Scan for the cell matching the given text and deliver its (x, y) coordinate at center. 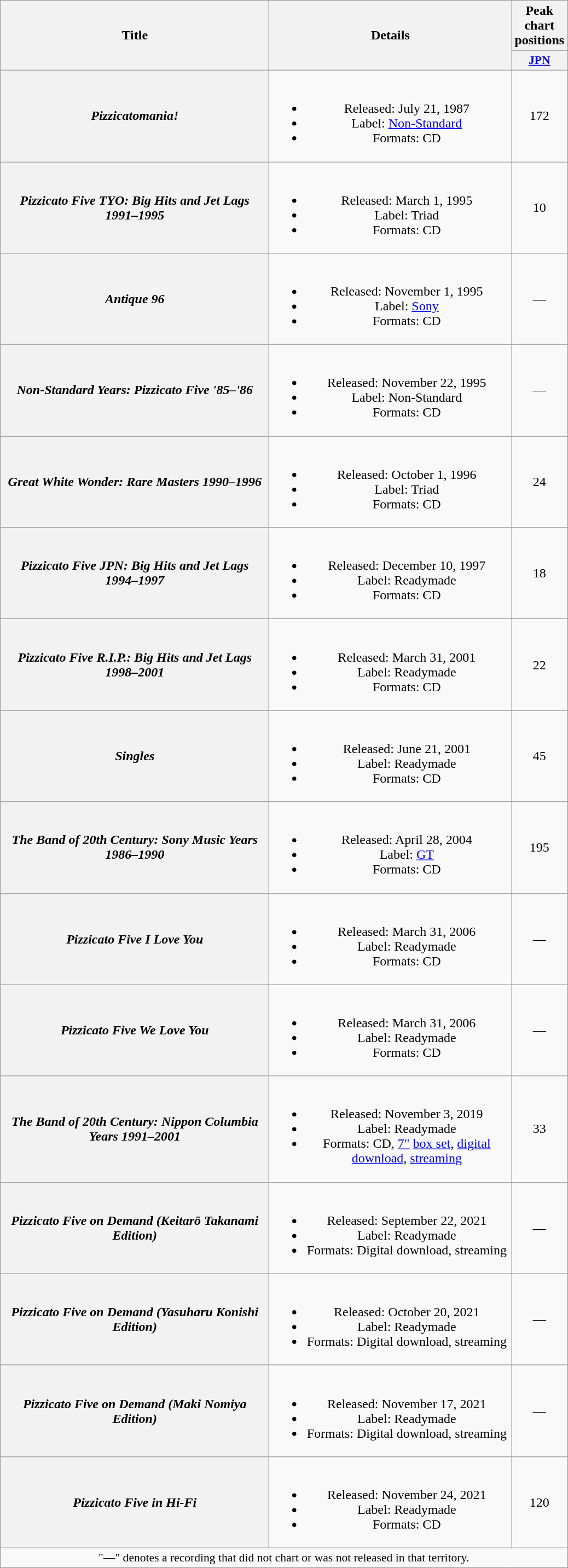
33 (540, 1129)
Released: November 17, 2021Label: ReadymadeFormats: Digital download, streaming (391, 1411)
Pizzicato Five on Demand (Maki Nomiya Edition) (135, 1411)
Released: November 1, 1995Label: SonyFormats: CD (391, 299)
Pizzicato Five in Hi-Fi (135, 1502)
"—" denotes a recording that did not chart or was not released in that territory. (284, 1558)
Peak chart positions (540, 26)
Singles (135, 756)
Pizzicato Five We Love You (135, 1030)
195 (540, 847)
JPN (540, 61)
Pizzicato Five on Demand (Keitarō Takanami Edition) (135, 1228)
Released: October 1, 1996Label: TriadFormats: CD (391, 482)
Antique 96 (135, 299)
Pizzicatomania! (135, 116)
Released: July 21, 1987Label: Non-StandardFormats: CD (391, 116)
18 (540, 574)
Released: September 22, 2021Label: ReadymadeFormats: Digital download, streaming (391, 1228)
The Band of 20th Century: Sony Music Years 1986–1990 (135, 847)
Pizzicato Five I Love You (135, 939)
Pizzicato Five JPN: Big Hits and Jet Lags 1994–1997 (135, 574)
Released: March 1, 1995Label: TriadFormats: CD (391, 208)
22 (540, 664)
Pizzicato Five TYO: Big Hits and Jet Lags 1991–1995 (135, 208)
Non-Standard Years: Pizzicato Five '85–'86 (135, 391)
Great White Wonder: Rare Masters 1990–1996 (135, 482)
Released: November 3, 2019Label: ReadymadeFormats: CD, 7" box set, digital download, streaming (391, 1129)
10 (540, 208)
Released: March 31, 2001Label: ReadymadeFormats: CD (391, 664)
Released: June 21, 2001Label: ReadymadeFormats: CD (391, 756)
120 (540, 1502)
The Band of 20th Century: Nippon Columbia Years 1991–2001 (135, 1129)
Released: April 28, 2004Label: GTFormats: CD (391, 847)
Pizzicato Five on Demand (Yasuharu Konishi Edition) (135, 1319)
Released: December 10, 1997Label: ReadymadeFormats: CD (391, 574)
Released: November 22, 1995Label: Non-StandardFormats: CD (391, 391)
24 (540, 482)
Details (391, 36)
Title (135, 36)
172 (540, 116)
Released: November 24, 2021Label: ReadymadeFormats: CD (391, 1502)
Pizzicato Five R.I.P.: Big Hits and Jet Lags 1998–2001 (135, 664)
Released: October 20, 2021Label: ReadymadeFormats: Digital download, streaming (391, 1319)
45 (540, 756)
